Output the (x, y) coordinate of the center of the cell containing the given text.  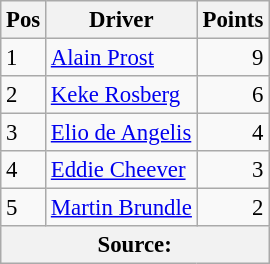
Eddie Cheever (122, 170)
6 (232, 95)
5 (24, 208)
Pos (24, 20)
9 (232, 58)
1 (24, 58)
Source: (135, 245)
Keke Rosberg (122, 95)
Points (232, 20)
Driver (122, 20)
Alain Prost (122, 58)
Elio de Angelis (122, 133)
Martin Brundle (122, 208)
